Extract the [X, Y] coordinate from the center of the cell holding the provided text.  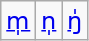
ŋ̍ [75, 21]
n̩ [49, 21]
m̩ [18, 21]
